Search for the cell housing the specified text and yield its [X, Y] center coordinate. 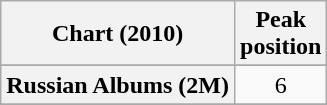
Russian Albums (2M) [118, 85]
6 [281, 85]
Chart (2010) [118, 34]
Peakposition [281, 34]
